Capture the cell that displays the provided text and extract its [X, Y] central coordinate. 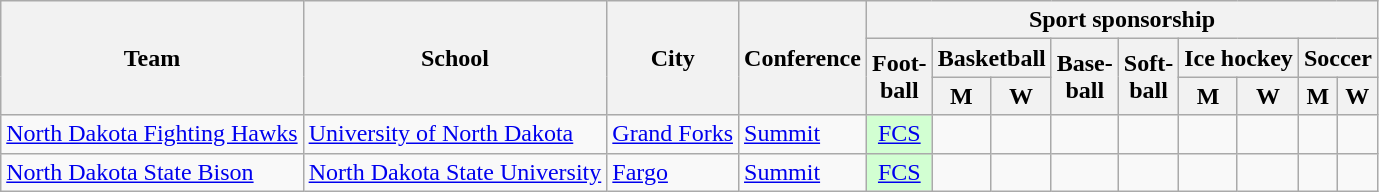
Fargo [673, 172]
Base-ball [1084, 77]
North Dakota Fighting Hawks [152, 134]
Basketball [992, 58]
North Dakota State Bison [152, 172]
Grand Forks [673, 134]
Team [152, 58]
Soft-ball [1148, 77]
City [673, 58]
University of North Dakota [455, 134]
North Dakota State University [455, 172]
Foot-ball [899, 77]
Soccer [1338, 58]
Ice hockey [1239, 58]
Conference [803, 58]
Sport sponsorship [1122, 20]
School [455, 58]
